Detect which cell encompasses the target text, then output its (x, y) center coordinate. 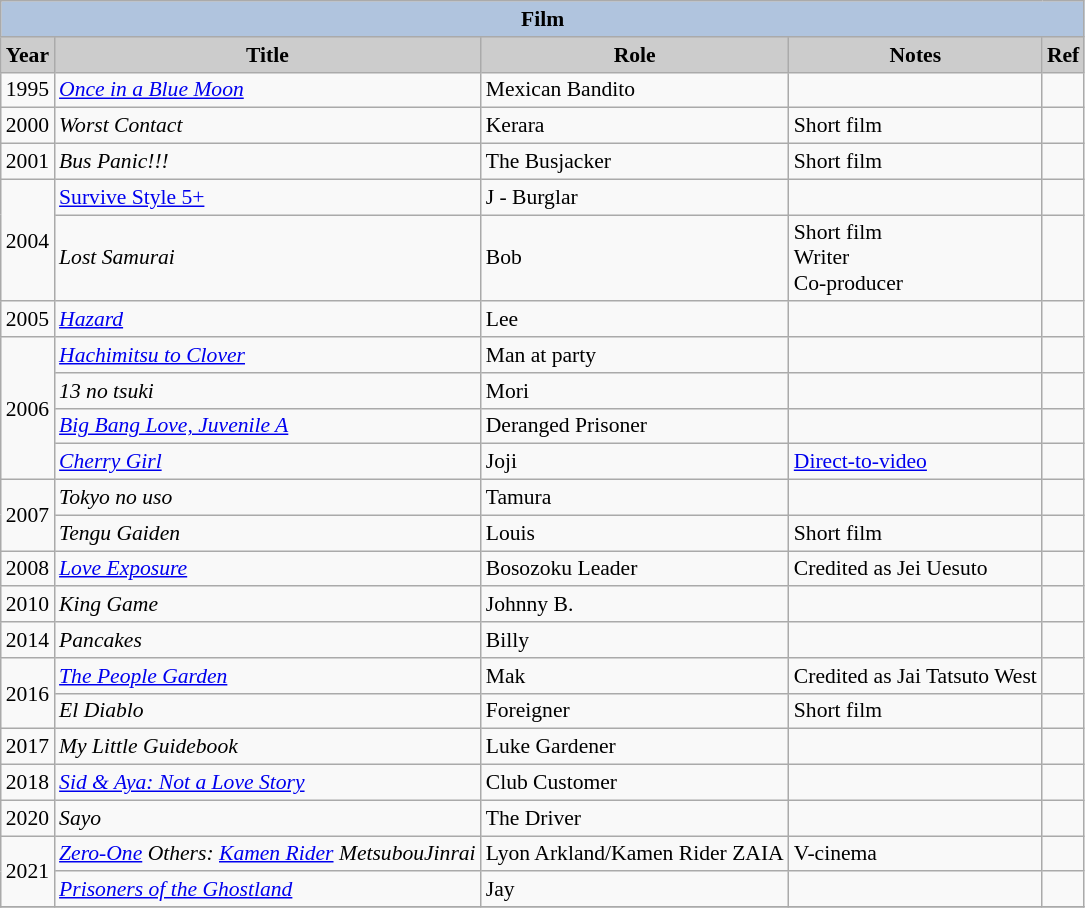
Bus Panic!!! (268, 162)
Hazard (268, 320)
Mori (635, 391)
Year (28, 55)
Worst Contact (268, 126)
Man at party (635, 355)
The People Garden (268, 676)
Pancakes (268, 640)
2010 (28, 605)
2017 (28, 747)
Role (635, 55)
King Game (268, 605)
Lyon Arkland/Kamen Rider ZAIA (635, 854)
Hachimitsu to Clover (268, 355)
2000 (28, 126)
Short film Writer Co-producer (916, 258)
2004 (28, 240)
My Little Guidebook (268, 747)
Credited as Jei Uesuto (916, 569)
2020 (28, 818)
2021 (28, 872)
Once in a Blue Moon (268, 90)
2016 (28, 694)
Tokyo no uso (268, 498)
Tamura (635, 498)
The Driver (635, 818)
Ref (1063, 55)
Notes (916, 55)
2008 (28, 569)
Johnny B. (635, 605)
Survive Style 5+ (268, 197)
Foreigner (635, 711)
Sid & Aya: Not a Love Story (268, 783)
Zero-One Others: Kamen Rider MetsubouJinrai (268, 854)
Deranged Prisoner (635, 426)
Luke Gardener (635, 747)
Tengu Gaiden (268, 533)
Direct-to-video (916, 462)
Billy (635, 640)
Club Customer (635, 783)
Louis (635, 533)
Mexican Bandito (635, 90)
Love Exposure (268, 569)
2001 (28, 162)
Mak (635, 676)
1995 (28, 90)
Bosozoku Leader (635, 569)
Cherry Girl (268, 462)
Lost Samurai (268, 258)
2006 (28, 408)
Credited as Jai Tatsuto West (916, 676)
2005 (28, 320)
Title (268, 55)
2014 (28, 640)
Prisoners of the Ghostland (268, 890)
Joji (635, 462)
13 no tsuki (268, 391)
2018 (28, 783)
2007 (28, 516)
El Diablo (268, 711)
V-cinema (916, 854)
Big Bang Love, Juvenile A (268, 426)
J - Burglar (635, 197)
Lee (635, 320)
Jay (635, 890)
Bob (635, 258)
Kerara (635, 126)
The Busjacker (635, 162)
Sayo (268, 818)
Film (543, 19)
